Extract the (x, y) coordinate from the center of the cell holding the provided text.  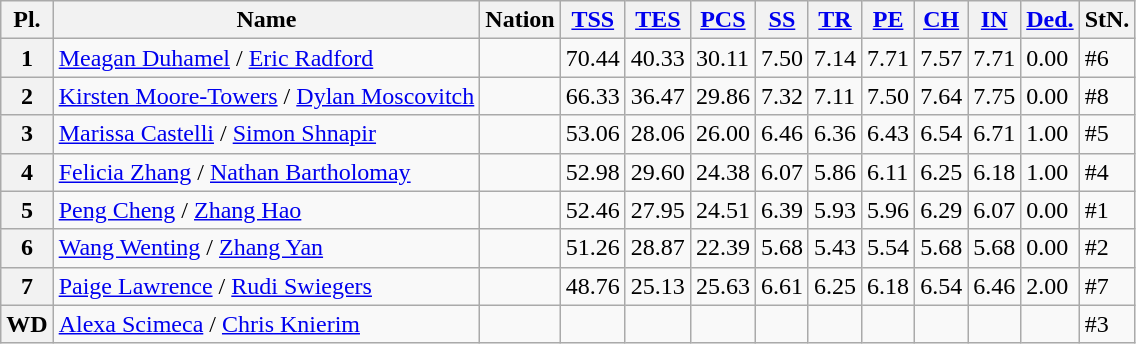
#8 (1107, 96)
6.29 (942, 210)
6.39 (782, 210)
TES (658, 20)
2.00 (1050, 286)
Meagan Duhamel / Eric Radford (266, 58)
6.71 (994, 134)
5.93 (834, 210)
51.26 (592, 248)
2 (27, 96)
TR (834, 20)
Marissa Castelli / Simon Shnapir (266, 134)
PCS (722, 20)
53.06 (592, 134)
7.64 (942, 96)
1 (27, 58)
Pl. (27, 20)
Alexa Scimeca / Chris Knierim (266, 324)
#7 (1107, 286)
52.46 (592, 210)
7.75 (994, 96)
PE (888, 20)
66.33 (592, 96)
40.33 (658, 58)
#3 (1107, 324)
#6 (1107, 58)
Felicia Zhang / Nathan Bartholomay (266, 172)
3 (27, 134)
30.11 (722, 58)
Peng Cheng / Zhang Hao (266, 210)
5.86 (834, 172)
5.96 (888, 210)
#5 (1107, 134)
7.57 (942, 58)
29.60 (658, 172)
48.76 (592, 286)
7.14 (834, 58)
6.61 (782, 286)
StN. (1107, 20)
6 (27, 248)
6.11 (888, 172)
#4 (1107, 172)
25.13 (658, 286)
5.43 (834, 248)
TSS (592, 20)
7 (27, 286)
Kirsten Moore-Towers / Dylan Moscovitch (266, 96)
6.43 (888, 134)
Ded. (1050, 20)
22.39 (722, 248)
24.51 (722, 210)
7.32 (782, 96)
IN (994, 20)
Wang Wenting / Zhang Yan (266, 248)
24.38 (722, 172)
36.47 (658, 96)
25.63 (722, 286)
#1 (1107, 210)
7.11 (834, 96)
#2 (1107, 248)
CH (942, 20)
Name (266, 20)
4 (27, 172)
6.36 (834, 134)
Nation (520, 20)
70.44 (592, 58)
29.86 (722, 96)
5.54 (888, 248)
27.95 (658, 210)
5 (27, 210)
SS (782, 20)
52.98 (592, 172)
Paige Lawrence / Rudi Swiegers (266, 286)
28.06 (658, 134)
28.87 (658, 248)
26.00 (722, 134)
WD (27, 324)
